Return the [x, y] coordinate for the center point of the cell that contains the specified text.  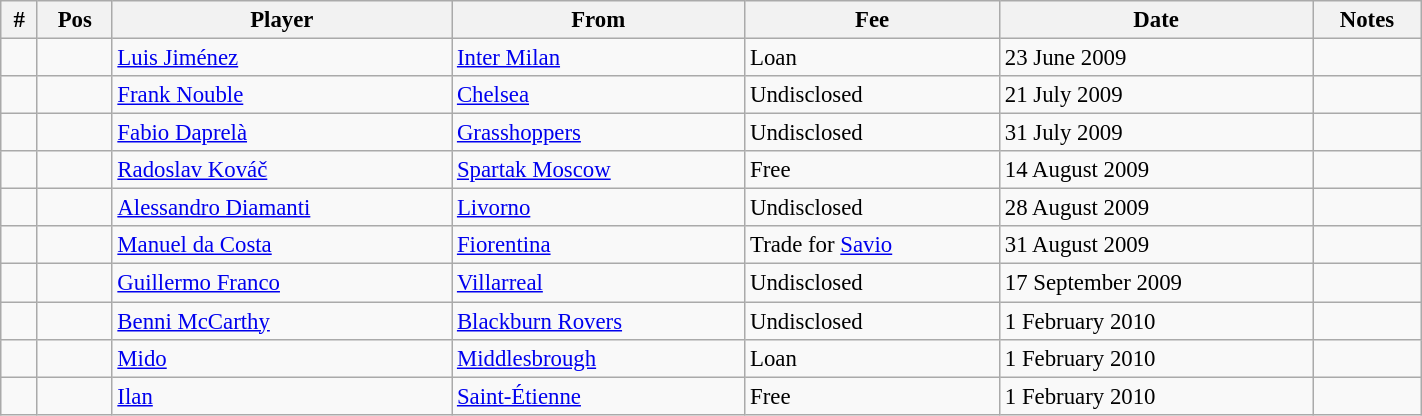
Ilan [282, 396]
Guillermo Franco [282, 283]
17 September 2009 [1156, 283]
Benni McCarthy [282, 321]
# [20, 20]
From [598, 20]
Luis Jiménez [282, 58]
Saint-Étienne [598, 396]
21 July 2009 [1156, 95]
Manuel da Costa [282, 245]
Middlesbrough [598, 358]
Trade for Savio [872, 245]
Inter Milan [598, 58]
Grasshoppers [598, 133]
Pos [74, 20]
Notes [1368, 20]
Mido [282, 358]
Villarreal [598, 283]
Blackburn Rovers [598, 321]
Frank Nouble [282, 95]
Alessandro Diamanti [282, 208]
14 August 2009 [1156, 170]
Chelsea [598, 95]
Radoslav Kováč [282, 170]
Livorno [598, 208]
Fiorentina [598, 245]
Fabio Daprelà [282, 133]
Date [1156, 20]
31 August 2009 [1156, 245]
28 August 2009 [1156, 208]
Spartak Moscow [598, 170]
31 July 2009 [1156, 133]
23 June 2009 [1156, 58]
Player [282, 20]
Fee [872, 20]
